Return (X, Y) of the center of cell containing provided text 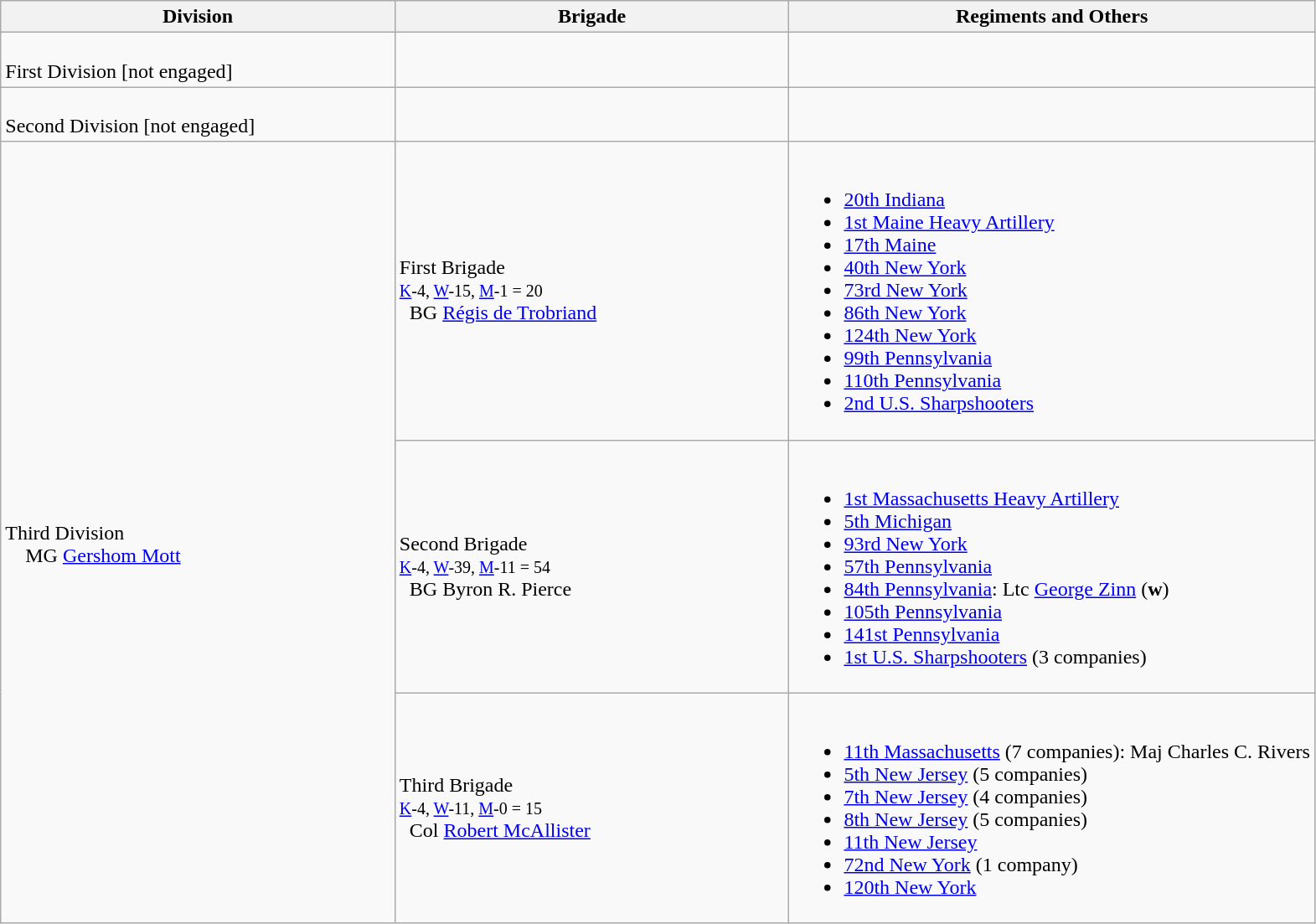
Third Division MG Gershom Mott (198, 533)
Brigade (591, 17)
Second BrigadeK-4, W-39, M-11 = 54 BG Byron R. Pierce (591, 566)
First Division [not engaged] (198, 60)
Third BrigadeK-4, W-11, M-0 = 15 Col Robert McAllister (591, 808)
Regiments and Others (1052, 17)
Second Division [not engaged] (198, 114)
Division (198, 17)
First BrigadeK-4, W-15, M-1 = 20 BG Régis de Trobriand (591, 291)
